Identify which cell holds the provided text, then report its [X, Y] central coordinate. 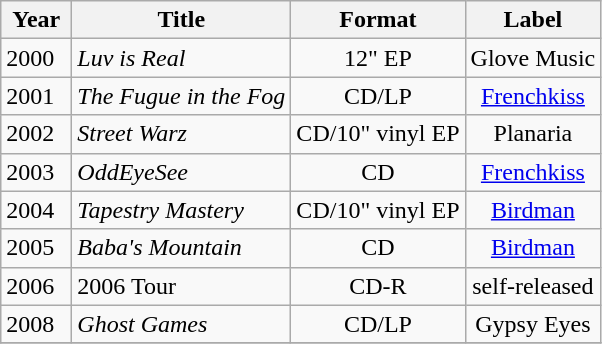
2004 [36, 210]
12" EP [378, 58]
Street Warz [182, 134]
Gypsy Eyes [533, 324]
2006 [36, 286]
2003 [36, 172]
2000 [36, 58]
OddEyeSee [182, 172]
Baba's Mountain [182, 248]
2001 [36, 96]
Format [378, 20]
Glove Music [533, 58]
Luv is Real [182, 58]
CD-R [378, 286]
The Fugue in the Fog [182, 96]
2008 [36, 324]
Year [36, 20]
Planaria [533, 134]
2005 [36, 248]
self-released [533, 286]
2002 [36, 134]
Ghost Games [182, 324]
2006 Tour [182, 286]
Tapestry Mastery [182, 210]
Label [533, 20]
Title [182, 20]
